Extract the (x, y) coordinate from the center of the cell holding the provided text.  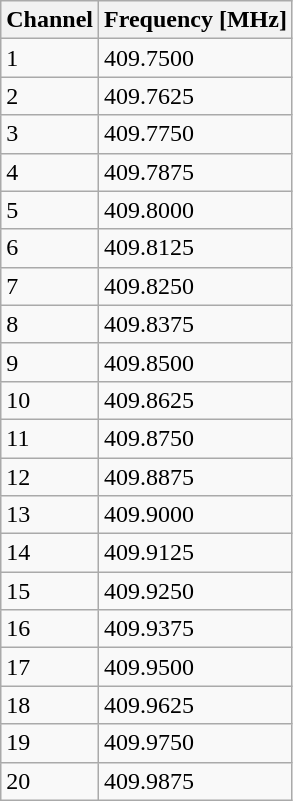
8 (50, 324)
14 (50, 553)
409.9875 (196, 781)
16 (50, 629)
20 (50, 781)
3 (50, 134)
19 (50, 743)
17 (50, 667)
409.7750 (196, 134)
9 (50, 362)
10 (50, 400)
409.8375 (196, 324)
409.9500 (196, 667)
11 (50, 438)
6 (50, 248)
13 (50, 515)
409.9750 (196, 743)
409.9375 (196, 629)
Frequency [MHz] (196, 20)
409.8875 (196, 477)
409.9250 (196, 591)
1 (50, 58)
Channel (50, 20)
409.9125 (196, 553)
7 (50, 286)
4 (50, 172)
409.8625 (196, 400)
409.7875 (196, 172)
409.7500 (196, 58)
409.8125 (196, 248)
15 (50, 591)
409.8750 (196, 438)
5 (50, 210)
409.8500 (196, 362)
2 (50, 96)
409.8000 (196, 210)
409.9625 (196, 705)
409.9000 (196, 515)
409.7625 (196, 96)
409.8250 (196, 286)
12 (50, 477)
18 (50, 705)
